For the text-containing cell, return its midpoint in [X, Y] coordinate format. 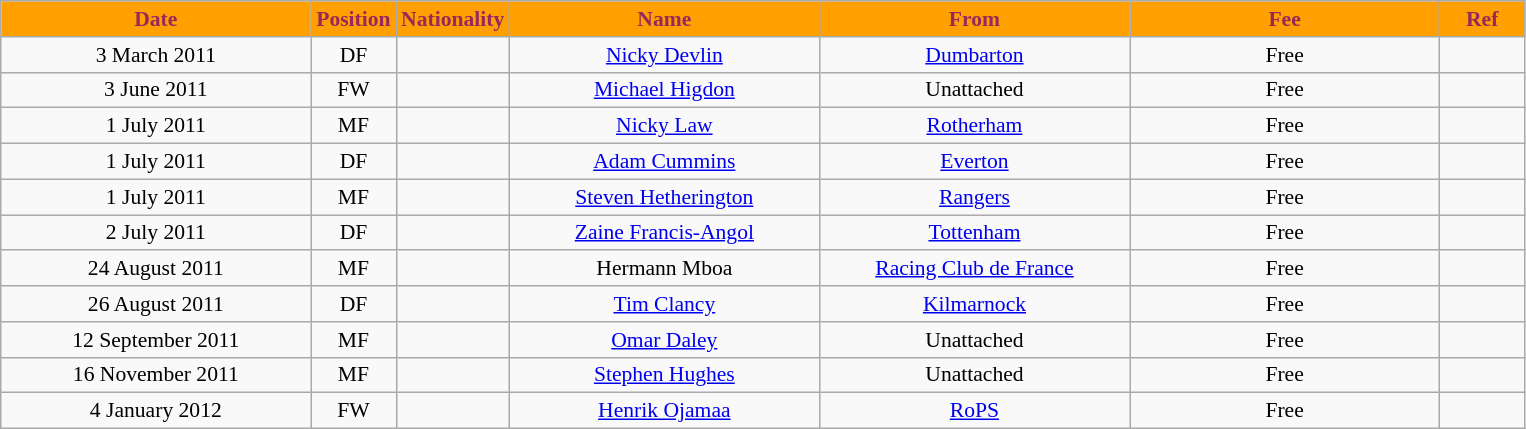
26 August 2011 [156, 304]
Nationality [452, 19]
Name [664, 19]
Michael Higdon [664, 90]
Kilmarnock [974, 304]
4 January 2012 [156, 411]
Nicky Law [664, 126]
Fee [1285, 19]
Omar Daley [664, 340]
16 November 2011 [156, 375]
Position [354, 19]
From [974, 19]
Adam Cummins [664, 162]
3 March 2011 [156, 55]
12 September 2011 [156, 340]
Rotherham [974, 126]
Tottenham [974, 233]
Zaine Francis-Angol [664, 233]
2 July 2011 [156, 233]
Date [156, 19]
Everton [974, 162]
RoPS [974, 411]
Tim Clancy [664, 304]
Dumbarton [974, 55]
Steven Hetherington [664, 197]
Rangers [974, 197]
Stephen Hughes [664, 375]
24 August 2011 [156, 269]
Henrik Ojamaa [664, 411]
Hermann Mboa [664, 269]
Nicky Devlin [664, 55]
Racing Club de France [974, 269]
Ref [1482, 19]
3 June 2011 [156, 90]
